Search for the cell housing the specified text and yield its (x, y) center coordinate. 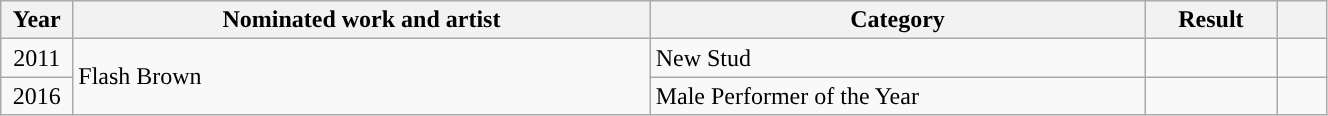
Male Performer of the Year (898, 96)
Category (898, 20)
Nominated work and artist (362, 20)
Year (37, 20)
Result (1211, 20)
New Stud (898, 58)
2011 (37, 58)
2016 (37, 96)
Flash Brown (362, 77)
